Capture the cell that displays the provided text and extract its [x, y] central coordinate. 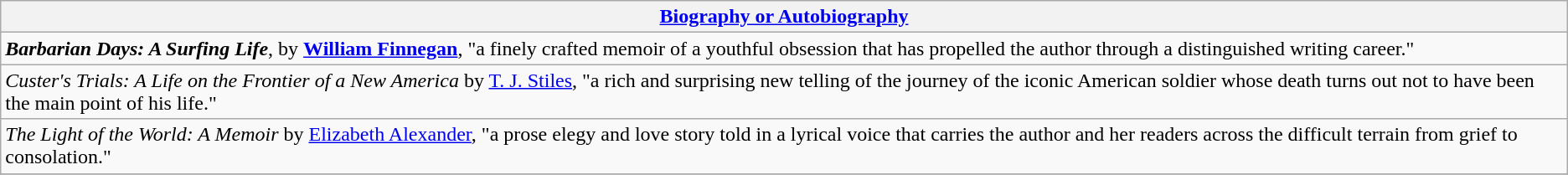
Biography or Autobiography [784, 17]
